Return the (X, Y) coordinate for the center point of the cell that contains the specified text.  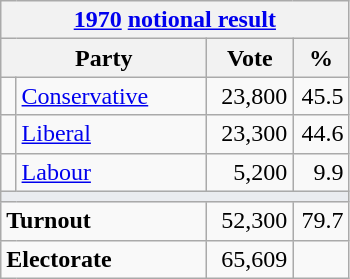
44.6 (321, 134)
% (321, 58)
Conservative (112, 96)
79.7 (321, 221)
52,300 (250, 221)
Liberal (112, 134)
45.5 (321, 96)
Vote (250, 58)
Labour (112, 172)
1970 notional result (175, 20)
9.9 (321, 172)
Turnout (104, 221)
5,200 (250, 172)
Electorate (104, 259)
23,300 (250, 134)
23,800 (250, 96)
Party (104, 58)
65,609 (250, 259)
